Pinpoint the cell where the given text exists, returning its [x, y] midpoint coordinate. 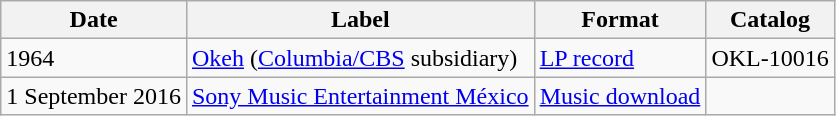
Format [620, 20]
OKL-10016 [770, 58]
Music download [620, 96]
Date [94, 20]
Okeh (Columbia/CBS subsidiary) [360, 58]
1964 [94, 58]
1 September 2016 [94, 96]
Sony Music Entertainment México [360, 96]
Catalog [770, 20]
LP record [620, 58]
Label [360, 20]
